Locate the cell with the specified text and output its (X, Y) center coordinate. 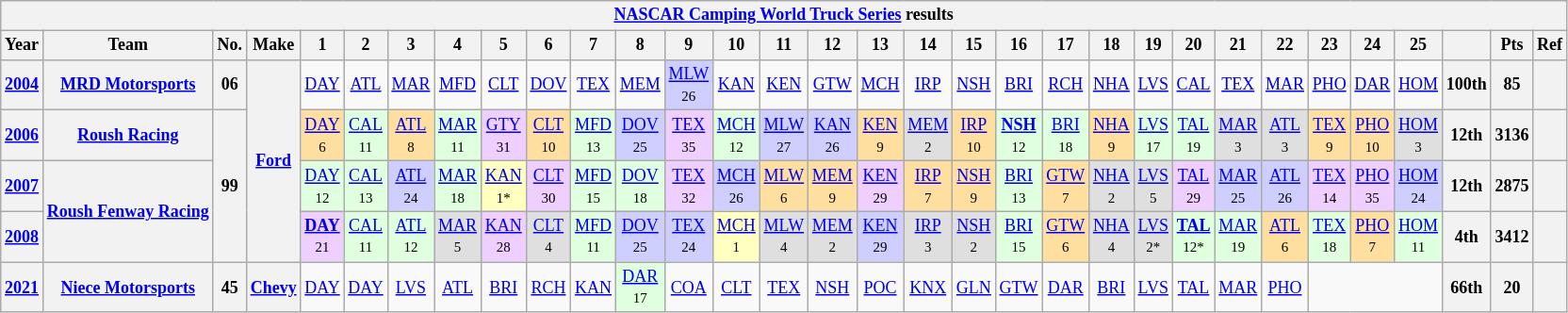
2 (366, 45)
15 (974, 45)
No. (230, 45)
MLW26 (688, 85)
13 (880, 45)
KAN26 (832, 136)
Team (128, 45)
Roush Fenway Racing (128, 211)
LVS2* (1153, 237)
ATL6 (1285, 237)
HOM24 (1419, 186)
KAN28 (503, 237)
3412 (1511, 237)
MAR11 (458, 136)
DAY21 (322, 237)
PHO7 (1372, 237)
66th (1466, 288)
99 (230, 187)
MEM (640, 85)
POC (880, 288)
IRP3 (928, 237)
CLT30 (548, 186)
NHA4 (1112, 237)
TEX14 (1329, 186)
IRP7 (928, 186)
10 (736, 45)
MLW6 (784, 186)
CLT10 (548, 136)
BRI13 (1019, 186)
DAY6 (322, 136)
14 (928, 45)
CAL13 (366, 186)
IRP (928, 85)
6 (548, 45)
4th (1466, 237)
NHA2 (1112, 186)
PHO10 (1372, 136)
COA (688, 288)
2021 (23, 288)
ATL24 (411, 186)
9 (688, 45)
HOM (1419, 85)
100th (1466, 85)
GTY31 (503, 136)
Chevy (273, 288)
Roush Racing (128, 136)
Niece Motorsports (128, 288)
NSH2 (974, 237)
ATL8 (411, 136)
Make (273, 45)
8 (640, 45)
MFD15 (594, 186)
18 (1112, 45)
MLW27 (784, 136)
MCH (880, 85)
23 (1329, 45)
BRI15 (1019, 237)
CAL (1193, 85)
NHA9 (1112, 136)
21 (1238, 45)
5 (503, 45)
MCH12 (736, 136)
TAL29 (1193, 186)
MAR19 (1238, 237)
HOM3 (1419, 136)
17 (1066, 45)
KNX (928, 288)
MFD11 (594, 237)
MAR5 (458, 237)
TEX35 (688, 136)
TAL (1193, 288)
MCH26 (736, 186)
MFD (458, 85)
4 (458, 45)
MAR25 (1238, 186)
11 (784, 45)
GTW7 (1066, 186)
Ref (1550, 45)
06 (230, 85)
TAL19 (1193, 136)
2007 (23, 186)
CLT4 (548, 237)
45 (230, 288)
TEX18 (1329, 237)
DOV (548, 85)
PHO35 (1372, 186)
Ford (273, 160)
3136 (1511, 136)
Year (23, 45)
ATL26 (1285, 186)
ATL12 (411, 237)
MAR18 (458, 186)
KEN (784, 85)
TEX9 (1329, 136)
7 (594, 45)
HOM11 (1419, 237)
24 (1372, 45)
1 (322, 45)
GTW6 (1066, 237)
ATL3 (1285, 136)
GLN (974, 288)
16 (1019, 45)
NSH12 (1019, 136)
12 (832, 45)
MAR3 (1238, 136)
3 (411, 45)
KEN9 (880, 136)
LVS5 (1153, 186)
TAL12* (1193, 237)
2875 (1511, 186)
25 (1419, 45)
MLW4 (784, 237)
NSH9 (974, 186)
19 (1153, 45)
LVS17 (1153, 136)
2004 (23, 85)
MFD13 (594, 136)
MEM9 (832, 186)
NHA (1112, 85)
22 (1285, 45)
NASCAR Camping World Truck Series results (784, 15)
Pts (1511, 45)
MRD Motorsports (128, 85)
2006 (23, 136)
KAN1* (503, 186)
DAY12 (322, 186)
IRP10 (974, 136)
MCH1 (736, 237)
DAR17 (640, 288)
BRI18 (1066, 136)
DOV18 (640, 186)
TEX24 (688, 237)
TEX32 (688, 186)
85 (1511, 85)
2008 (23, 237)
